Identify which cell holds the provided text, then report its (X, Y) central coordinate. 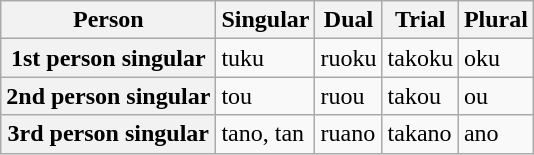
tou (266, 96)
ano (496, 134)
1st person singular (108, 58)
takou (420, 96)
ruou (348, 96)
Plural (496, 20)
takoku (420, 58)
Person (108, 20)
Singular (266, 20)
oku (496, 58)
ou (496, 96)
Dual (348, 20)
takano (420, 134)
tuku (266, 58)
ruoku (348, 58)
ruano (348, 134)
2nd person singular (108, 96)
Trial (420, 20)
tano, tan (266, 134)
3rd person singular (108, 134)
